For the text-containing cell, return its midpoint in [X, Y] coordinate format. 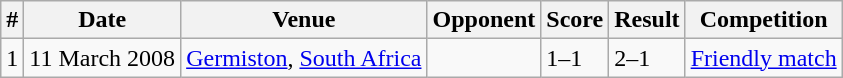
Score [575, 20]
11 March 2008 [102, 58]
Friendly match [764, 58]
1 [12, 58]
Venue [304, 20]
Competition [764, 20]
Opponent [484, 20]
2–1 [647, 58]
Date [102, 20]
# [12, 20]
1–1 [575, 58]
Result [647, 20]
Germiston, South Africa [304, 58]
